Locate the cell with the specified text and output its (X, Y) center coordinate. 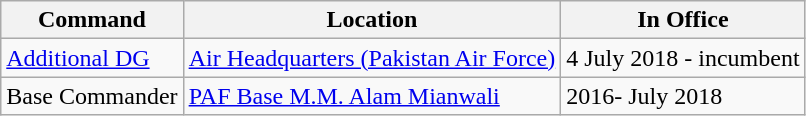
Command (92, 20)
Location (372, 20)
Air Headquarters (Pakistan Air Force) (372, 58)
In Office (683, 20)
Additional DG (92, 58)
Base Commander (92, 96)
PAF Base M.M. Alam Mianwali (372, 96)
4 July 2018 - incumbent (683, 58)
2016- July 2018 (683, 96)
